Identify which cell holds the provided text, then report its [x, y] central coordinate. 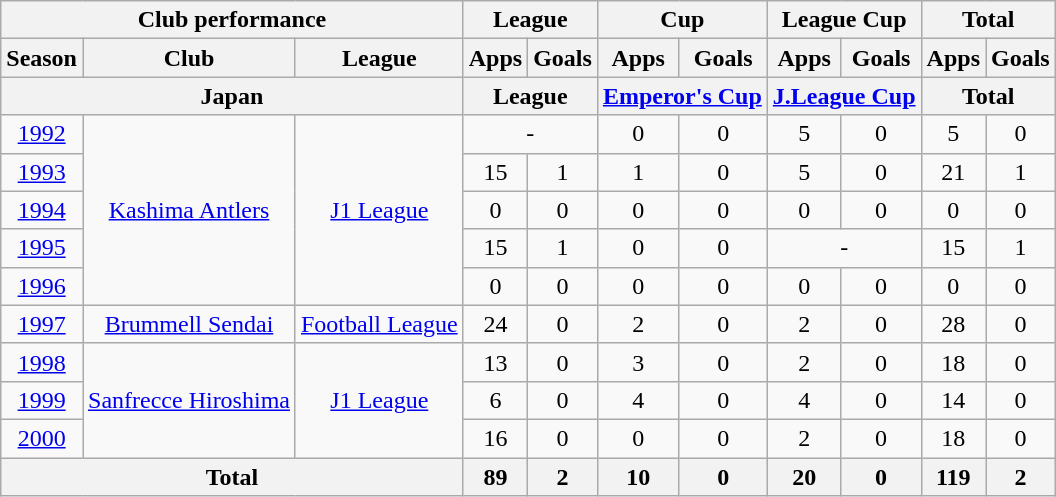
Emperor's Cup [682, 96]
6 [495, 400]
16 [495, 438]
3 [638, 362]
24 [495, 324]
13 [495, 362]
League Cup [844, 20]
Brummell Sendai [188, 324]
1992 [42, 134]
1996 [42, 286]
1998 [42, 362]
J.League Cup [844, 96]
20 [804, 477]
Sanfrecce Hiroshima [188, 400]
119 [953, 477]
28 [953, 324]
2000 [42, 438]
10 [638, 477]
Season [42, 58]
Japan [232, 96]
Club performance [232, 20]
1995 [42, 248]
Cup [682, 20]
1999 [42, 400]
21 [953, 172]
89 [495, 477]
Kashima Antlers [188, 210]
14 [953, 400]
Football League [379, 324]
1993 [42, 172]
1994 [42, 210]
Club [188, 58]
1997 [42, 324]
